From the cell containing the given text, extract its center point as (X, Y) coordinate. 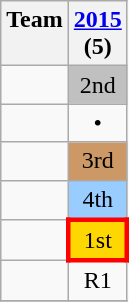
4th (98, 200)
1st (98, 240)
• (98, 123)
2015(5) (98, 34)
R1 (98, 281)
2nd (98, 85)
Team (35, 34)
3rd (98, 161)
